Find where the given text appears and provide that cell's center as [X, Y] coordinate. 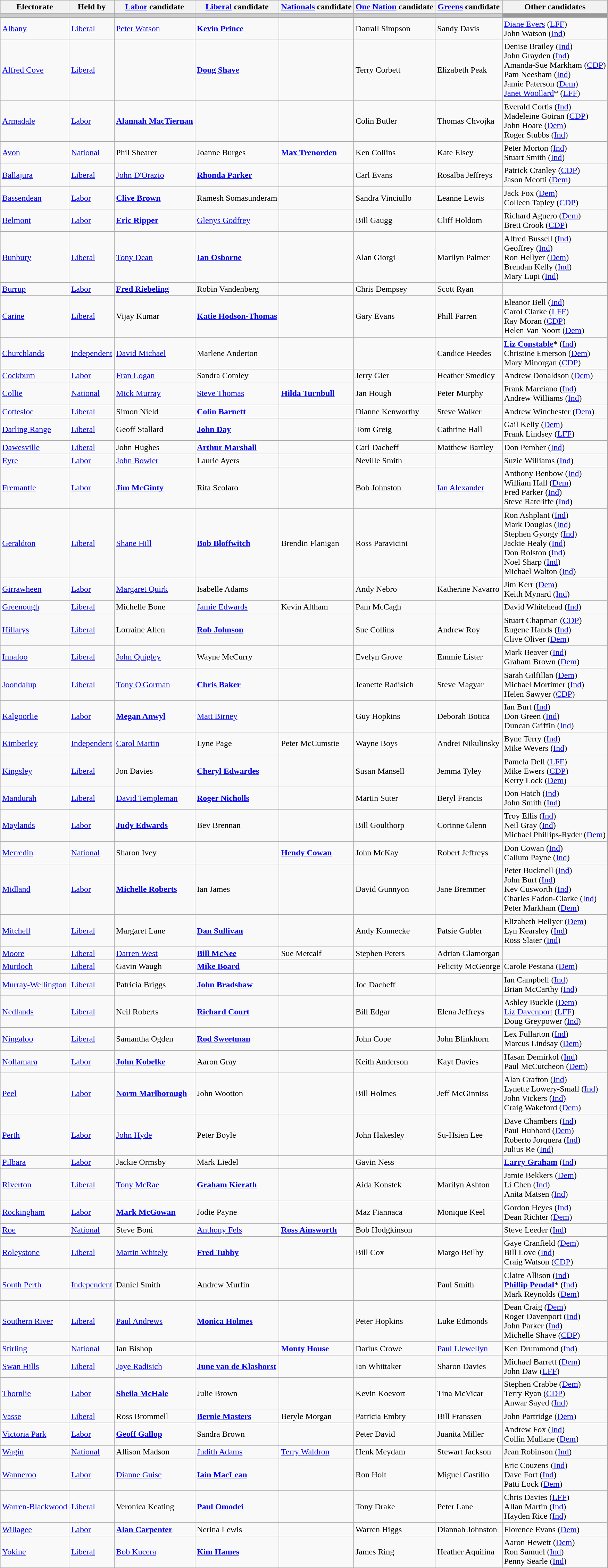
Michael Barrett (Dem)John Daw (LFF) [555, 1366]
Cliff Holdom [469, 220]
Kayt Davies [469, 1061]
Mandurah [35, 798]
Albany [35, 28]
Miguel Castillo [469, 1475]
Shane Hill [155, 543]
Phil Shearer [155, 153]
Iain MacLean [237, 1475]
Kate Elsey [469, 153]
Joe Dacheff [394, 984]
Sarah Gilfillan (Dem)Michael Mortimer (Ind)Helen Sawyer (CDP) [555, 684]
Eleanor Bell (Ind)Carol Clarke (LFF)Ray Moran (CDP)Helen Van Noort (Dem) [555, 316]
Ron Holt [394, 1475]
Vijay Kumar [155, 316]
Diane Evers (LFF)John Watson (Ind) [555, 28]
Candice Heedes [469, 353]
Anthony Benbow (Ind)William Hall (Dem)Fred Parker (Ind)Steve Ratcliffe (Ind) [555, 488]
Rod Sweetman [237, 1039]
Tony O'Gorman [155, 684]
John McKay [394, 853]
Richard Aguero (Dem)Brett Crook (CDP) [555, 220]
Gavin Ness [394, 1162]
Carine [35, 316]
John Wootton [237, 1093]
Diannah Johnston [469, 1529]
Aaron Gray [237, 1061]
Maylands [35, 826]
Jeanette Radisich [394, 684]
Andy Nebro [394, 589]
Merredin [35, 853]
Greenough [35, 607]
John Partridge (Dem) [555, 1416]
Darrall Simpson [394, 28]
Paul Andrews [155, 1321]
Wanneroo [35, 1475]
Claire Allison (Ind)Phillip Pendal* (Ind)Mark Reynolds (Dem) [555, 1285]
Chris Davies (LFF)Allan Martin (Ind)Hayden Rice (Ind) [555, 1507]
Peter Lane [469, 1507]
Andrew Roy [469, 630]
Patsie Gubler [469, 931]
Peel [35, 1093]
Aaron Hewett (Dem)Ron Samuel (Ind)Penny Searle (Ind) [555, 1552]
Southern River [35, 1321]
Colin Butler [394, 121]
Ken Drummond (Ind) [555, 1349]
Carl Dacheff [394, 447]
Stephen Peters [394, 953]
Eyre [35, 461]
Paul Smith [469, 1285]
Cottesloe [35, 412]
Andy Konnecke [394, 931]
Ian Alexander [469, 488]
Fred Riebeling [155, 289]
Murdoch [35, 966]
Tony McRae [155, 1185]
John Quigley [155, 657]
Ian Bishop [155, 1349]
Ramesh Somasunderam [237, 198]
Frank Marciano (Ind)Andrew Williams (Ind) [555, 394]
Gaye Cranfield (Dem)Bill Love (Ind)Craig Watson (CDP) [555, 1253]
Gavin Waugh [155, 966]
Bill Franssen [469, 1416]
Marilyn Ashton [469, 1185]
Dave Chambers (Ind)Paul Hubbard (Dem)Roberto Jorquera (Ind)Julius Re (Ind) [555, 1135]
Alan Giorgi [394, 257]
Pam McCagh [394, 607]
Leanne Lewis [469, 198]
Electorate [35, 7]
Rita Scolaro [237, 488]
Luke Edmonds [469, 1321]
Judith Adams [237, 1452]
Ken Collins [394, 153]
Clive Brown [155, 198]
Patricia Briggs [155, 984]
Dianne Guise [155, 1475]
Sandra Vinciullo [394, 198]
Susan Mansell [394, 771]
James Ring [394, 1552]
Hillarys [35, 630]
Don Cowan (Ind)Callum Payne (Ind) [555, 853]
Mark Liedel [237, 1162]
Elizabeth Peak [469, 70]
Elena Jeffreys [469, 1012]
Keith Anderson [394, 1061]
Thomas Chvojka [469, 121]
Ian Campbell (Ind)Brian McCarthy (Ind) [555, 984]
Wayne Boys [394, 743]
Stewart Jackson [469, 1452]
David Gunnyon [394, 889]
Judy Edwards [155, 826]
Peter Morton (Ind)Stuart Smith (Ind) [555, 153]
Geraldton [35, 543]
Jim Kerr (Dem)Keith Mynard (Ind) [555, 589]
Bill McNee [237, 953]
Monique Keel [469, 1212]
Nedlands [35, 1012]
Ashley Buckle (Dem)Liz Davenport (LFF)Doug Greypower (Ind) [555, 1012]
Michelle Bone [155, 607]
Alfred Bussell (Ind)Geoffrey (Ind)Ron Hellyer (Dem)Brendan Kelly (Ind)Mary Lupi (Ind) [555, 257]
John D'Orazio [155, 175]
Neil Roberts [155, 1012]
Wayne McCurry [237, 657]
Sue Metcalf [316, 953]
Mike Board [237, 966]
Evelyn Grove [394, 657]
John Blinkhorn [469, 1039]
Hilda Turnbull [316, 394]
Adrian Glamorgan [469, 953]
Jan Hough [394, 394]
Jean Robinson (Ind) [555, 1452]
Thornlie [35, 1394]
John Bowler [155, 461]
Kevin Altham [316, 607]
Megan Anwyl [155, 716]
Graham Kierath [237, 1185]
Joondalup [35, 684]
Warren Higgs [394, 1529]
Laurie Ayers [237, 461]
Geoff Gallop [155, 1434]
Hasan Demirkol (Ind)Paul McCutcheon (Dem) [555, 1061]
Cathrine Hall [469, 429]
Bob Kucera [155, 1552]
Glenys Godfrey [237, 220]
Jane Bremmer [469, 889]
Jeff McGinniss [469, 1093]
Martin Suter [394, 798]
Daniel Smith [155, 1285]
John Kobelke [155, 1061]
Maz Fiannaca [394, 1212]
Peter Murphy [469, 394]
Steve Leeder (Ind) [555, 1230]
Kevin Prince [237, 28]
Larry Graham (Ind) [555, 1162]
Tom Greig [394, 429]
Alan Carpenter [155, 1529]
Bill Gaugg [394, 220]
Paul Omodei [237, 1507]
Rockingham [35, 1212]
Paul Llewellyn [469, 1349]
Jim McGinty [155, 488]
Ross Paravicini [394, 543]
Felicity McGeorge [469, 966]
Kingsley [35, 771]
Burrup [35, 289]
Jerry Gier [394, 376]
Margaret Lane [155, 931]
Patrick Cranley (CDP)Jason Meotti (Dem) [555, 175]
Tony Dean [155, 257]
Innaloo [35, 657]
Dean Craig (Dem)Roger Davenport (Ind)John Parker (Ind)Michelle Shave (CDP) [555, 1321]
Bev Brennan [237, 826]
Katie Hodson-Thomas [237, 316]
Carl Evans [394, 175]
Joanne Burges [237, 153]
Girrawheen [35, 589]
Stuart Chapman (CDP)Eugene Hands (Ind)Clive Oliver (Dem) [555, 630]
Kevin Koevort [394, 1394]
Cheryl Edwardes [237, 771]
Stirling [35, 1349]
Don Pember (Ind) [555, 447]
John Hughes [155, 447]
Bob Bloffwitch [237, 543]
Allison Madson [155, 1452]
John Hyde [155, 1135]
Deborah Botica [469, 716]
Bob Hodgkinson [394, 1230]
Michelle Roberts [155, 889]
Armadale [35, 121]
Perth [35, 1135]
Elizabeth Hellyer (Dem)Lyn Kearsley (Ind)Ross Slater (Ind) [555, 931]
Marlene Anderton [237, 353]
Martin Whitely [155, 1253]
Dan Sullivan [237, 931]
Darling Range [35, 429]
Andrew Winchester (Dem) [555, 412]
Robin Vandenberg [237, 289]
Andrei Nikulinsky [469, 743]
Liz Constable* (Ind)Christine Emerson (Dem)Mary Minorgan (CDP) [555, 353]
Robert Jeffreys [469, 853]
Murray-Wellington [35, 984]
Tony Drake [394, 1507]
Bill Goulthorp [394, 826]
Jemma Tyley [469, 771]
Cockburn [35, 376]
Katherine Navarro [469, 589]
Alfred Cove [35, 70]
Ian Whittaker [394, 1366]
Steve Walker [469, 412]
Mark Beaver (Ind)Graham Brown (Dem) [555, 657]
Bassendean [35, 198]
Sandy Davis [469, 28]
Monty House [316, 1349]
Everald Cortis (Ind)Madeleine Goiran (CDP)John Hoare (Dem)Roger Stubbs (Ind) [555, 121]
Geoff Stallard [155, 429]
Bill Holmes [394, 1093]
Bob Johnston [394, 488]
Hendy Cowan [316, 853]
June van de Klashorst [237, 1366]
Andrew Donaldson (Dem) [555, 376]
Ron Ashplant (Ind)Mark Douglas (Ind)Stephen Gyorgy (Ind)Jackie Healy (Ind)Don Rolston (Ind)Noel Sharp (Ind)Michael Walton (Ind) [555, 543]
Rhonda Parker [237, 175]
Avon [35, 153]
Greens candidate [469, 7]
Alan Grafton (Ind)Lynette Lowery-Small (Ind)John Vickers (Ind)Craig Wakeford (Dem) [555, 1093]
Norm Marlborough [155, 1093]
Guy Hopkins [394, 716]
Warren-Blackwood [35, 1507]
Carol Martin [155, 743]
Sharon Ivey [155, 853]
Rob Johnson [237, 630]
Andrew Fox (Ind)Collin Mullane (Dem) [555, 1434]
Jaye Radisich [155, 1366]
Gordon Heyes (Ind)Dean Richter (Dem) [555, 1212]
Denise Brailey (Ind)John Grayden (Ind)Amanda-Sue Markham (CDP)Pam Neesham (Ind)Jamie Paterson (Dem)Janet Woollard* (LFF) [555, 70]
Eric Ripper [155, 220]
Isabelle Adams [237, 589]
Willagee [35, 1529]
David Michael [155, 353]
Nationals candidate [316, 7]
Anthony Fels [237, 1230]
Samantha Ogden [155, 1039]
Gail Kelly (Dem)Frank Lindsey (LFF) [555, 429]
Yokine [35, 1552]
Jodie Payne [237, 1212]
Ian Burt (Ind)Don Green (Ind)Duncan Griffin (Ind) [555, 716]
Nerina Lewis [237, 1529]
South Perth [35, 1285]
Max Trenorden [316, 153]
Scott Ryan [469, 289]
Sheila McHale [155, 1394]
Nollamara [35, 1061]
Rosalba Jeffreys [469, 175]
Ballajura [35, 175]
Lex Fullarton (Ind)Marcus Lindsay (Dem) [555, 1039]
John Day [237, 429]
Tina McVicar [469, 1394]
Carole Pestana (Dem) [555, 966]
Jon Davies [155, 771]
Mark McGowan [155, 1212]
Matthew Bartley [469, 447]
Labor candidate [155, 7]
Lorraine Allen [155, 630]
Steve Thomas [237, 394]
Jamie Bekkers (Dem)Li Chen (Ind)Anita Matsen (Ind) [555, 1185]
Ross Ainsworth [316, 1230]
Sandra Brown [237, 1434]
Chris Dempsey [394, 289]
Ningaloo [35, 1039]
Terry Waldron [316, 1452]
Henk Meydam [394, 1452]
Veronica Keating [155, 1507]
John Cope [394, 1039]
Brendin Flanigan [316, 543]
Florence Evans (Dem) [555, 1529]
Held by [92, 7]
Phill Farren [469, 316]
John Hakesley [394, 1135]
Stephen Crabbe (Dem)Terry Ryan (CDP)Anwar Sayed (Ind) [555, 1394]
Sandra Comley [237, 376]
Dawesville [35, 447]
Ian Osborne [237, 257]
Sharon Davies [469, 1366]
Heather Aquilina [469, 1552]
Fran Logan [155, 376]
Bill Cox [394, 1253]
John Bradshaw [237, 984]
Aida Konstek [394, 1185]
Pamela Dell (LFF)Mike Ewers (CDP)Kerry Lock (Dem) [555, 771]
David Whitehead (Ind) [555, 607]
Alannah MacTiernan [155, 121]
Fremantle [35, 488]
Heather Smedley [469, 376]
David Templeman [155, 798]
Matt Birney [237, 716]
Patricia Embry [394, 1416]
Pilbara [35, 1162]
Andrew Murfin [237, 1285]
Dianne Kenworthy [394, 412]
Riverton [35, 1185]
Bunbury [35, 257]
Peter Watson [155, 28]
Sue Collins [394, 630]
Don Hatch (Ind)John Smith (Ind) [555, 798]
One Nation candidate [394, 7]
Swan Hills [35, 1366]
Colin Barnett [237, 412]
Liberal candidate [237, 7]
Steve Magyar [469, 684]
Peter McCumstie [316, 743]
Belmont [35, 220]
Richard Court [237, 1012]
Lyne Page [237, 743]
Victoria Park [35, 1434]
Peter Hopkins [394, 1321]
Moore [35, 953]
Bill Edgar [394, 1012]
Neville Smith [394, 461]
Su-Hsien Lee [469, 1135]
Mitchell [35, 931]
Byne Terry (Ind)Mike Wevers (Ind) [555, 743]
Collie [35, 394]
Beryl Francis [469, 798]
Roleystone [35, 1253]
Arthur Marshall [237, 447]
Kimberley [35, 743]
Mick Murray [155, 394]
Ian James [237, 889]
Peter David [394, 1434]
Other candidates [555, 7]
Margo Beilby [469, 1253]
Beryle Morgan [316, 1416]
Ross Brommell [155, 1416]
Kim Hames [237, 1552]
Vasse [35, 1416]
Roe [35, 1230]
Wagin [35, 1452]
Darius Crowe [394, 1349]
Emmie Lister [469, 657]
Jamie Edwards [237, 607]
Marilyn Palmer [469, 257]
Monica Holmes [237, 1321]
Darren West [155, 953]
Gary Evans [394, 316]
Margaret Quirk [155, 589]
Jack Fox (Dem)Colleen Tapley (CDP) [555, 198]
Midland [35, 889]
Roger Nicholls [237, 798]
Kalgoorlie [35, 716]
Juanita Miller [469, 1434]
Suzie Williams (Ind) [555, 461]
Bernie Masters [237, 1416]
Churchlands [35, 353]
Simon Nield [155, 412]
Doug Shave [237, 70]
Troy Ellis (Ind)Neil Gray (Ind)Michael Phillips-Ryder (Dem) [555, 826]
Peter Bucknell (Ind)John Burt (Ind)Kev Cusworth (Ind)Charles Eadon-Clarke (Ind)Peter Markham (Dem) [555, 889]
Jackie Ormsby [155, 1162]
Terry Corbett [394, 70]
Steve Boni [155, 1230]
Corinne Glenn [469, 826]
Chris Baker [237, 684]
Fred Tubby [237, 1253]
Peter Boyle [237, 1135]
Julie Brown [237, 1394]
Eric Couzens (Ind)Dave Fort (Ind)Patti Lock (Dem) [555, 1475]
